Provide the (X, Y) coordinate of the cell's center where the given text is located.  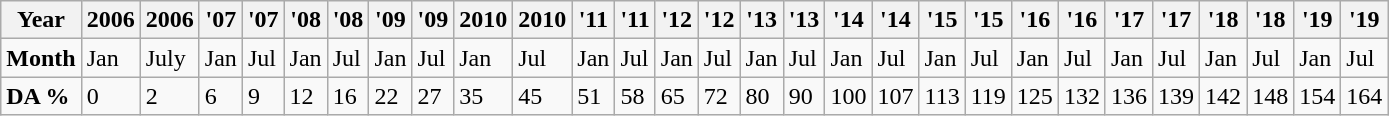
72 (719, 96)
9 (263, 96)
119 (988, 96)
136 (1128, 96)
2 (170, 96)
27 (433, 96)
142 (1224, 96)
DA % (41, 96)
107 (896, 96)
65 (676, 96)
139 (1176, 96)
July (170, 58)
100 (848, 96)
51 (594, 96)
35 (484, 96)
164 (1364, 96)
58 (635, 96)
0 (110, 96)
Month (41, 58)
12 (306, 96)
113 (942, 96)
80 (762, 96)
90 (804, 96)
148 (1270, 96)
6 (220, 96)
132 (1082, 96)
16 (348, 96)
45 (542, 96)
Year (41, 20)
22 (390, 96)
125 (1034, 96)
154 (1318, 96)
